Output the (X, Y) coordinate of the center of the cell containing the given text.  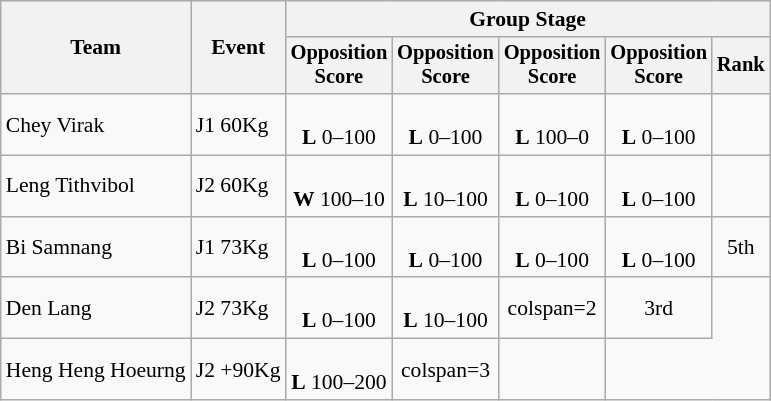
Den Lang (96, 308)
Event (238, 48)
J2 60Kg (238, 186)
Team (96, 48)
Chey Virak (96, 124)
colspan=3 (446, 370)
Rank (741, 66)
Group Stage (528, 19)
Leng Tithvibol (96, 186)
L 100–0 (552, 124)
J1 73Kg (238, 248)
5th (741, 248)
J1 60Kg (238, 124)
colspan=2 (552, 308)
W 100–10 (340, 186)
J2 +90Kg (238, 370)
J2 73Kg (238, 308)
Bi Samnang (96, 248)
L 100–200 (340, 370)
3rd (658, 308)
Heng Heng Hoeurng (96, 370)
